Return [X, Y] of the center of cell containing provided text 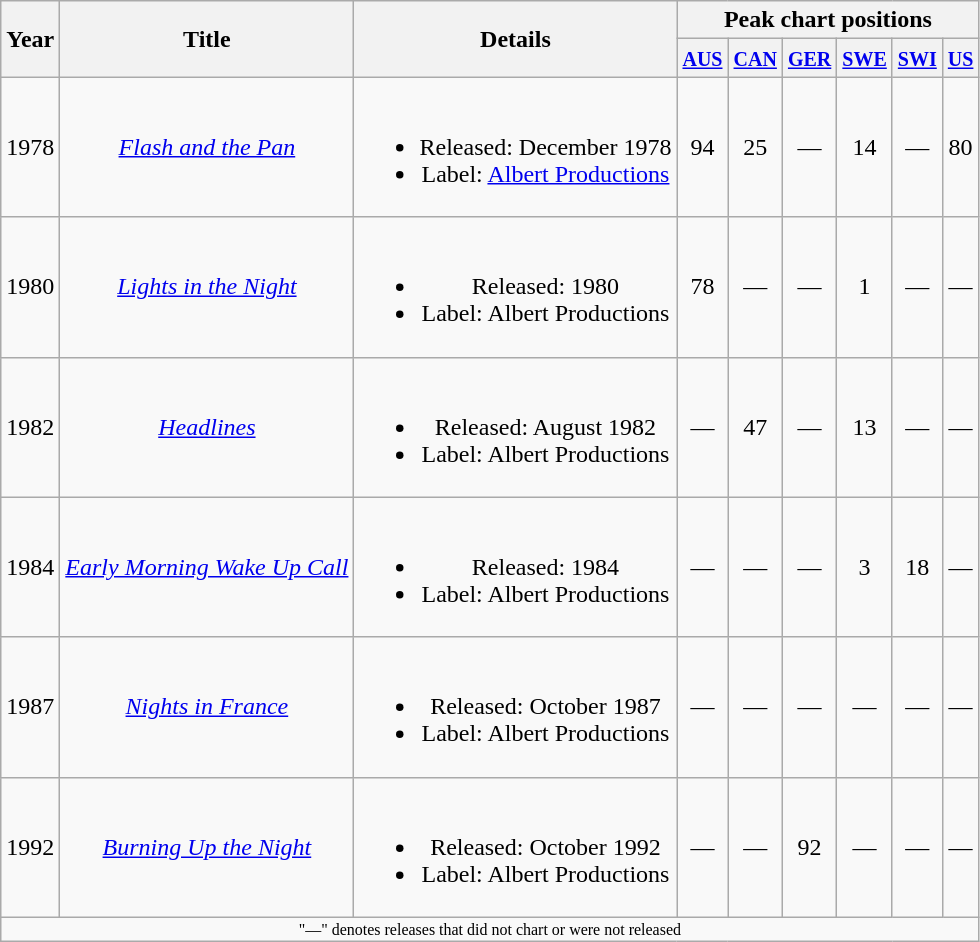
CAN [755, 58]
1980 [30, 287]
GER [809, 58]
SWI [917, 58]
47 [755, 427]
13 [865, 427]
Title [207, 39]
1984 [30, 567]
78 [702, 287]
Peak chart positions [828, 20]
Year [30, 39]
1992 [30, 847]
Released: December 1978Label: Albert Productions [516, 147]
Burning Up the Night [207, 847]
1 [865, 287]
Lights in the Night [207, 287]
Flash and the Pan [207, 147]
14 [865, 147]
Early Morning Wake Up Call [207, 567]
1987 [30, 707]
1982 [30, 427]
Released: August 1982Label: Albert Productions [516, 427]
Released: October 1992Label: Albert Productions [516, 847]
Released: 1984Label: Albert Productions [516, 567]
94 [702, 147]
1978 [30, 147]
Details [516, 39]
SWE [865, 58]
18 [917, 567]
Released: October 1987Label: Albert Productions [516, 707]
3 [865, 567]
AUS [702, 58]
US [960, 58]
Nights in France [207, 707]
25 [755, 147]
Headlines [207, 427]
"—" denotes releases that did not chart or were not released [490, 929]
92 [809, 847]
Released: 1980Label: Albert Productions [516, 287]
80 [960, 147]
